Capture the cell that displays the provided text and extract its [X, Y] central coordinate. 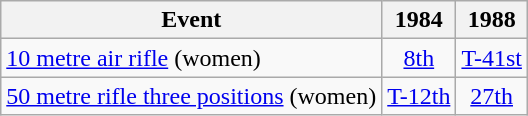
50 metre rifle three positions (women) [192, 96]
10 metre air rifle (women) [192, 58]
1988 [492, 20]
1984 [419, 20]
T-12th [419, 96]
27th [492, 96]
T-41st [492, 58]
Event [192, 20]
8th [419, 58]
